Scan for the cell matching the given text and deliver its (x, y) coordinate at center. 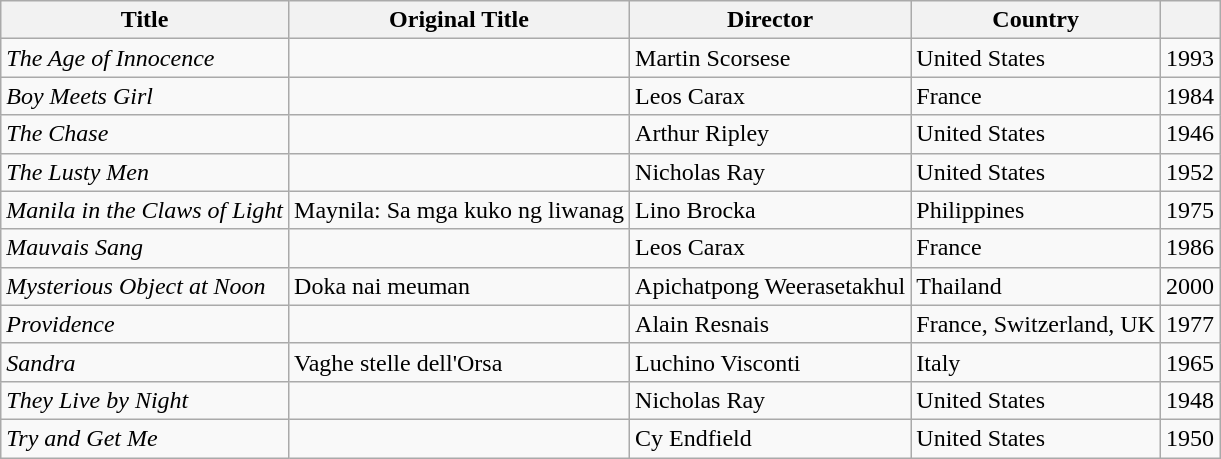
Maynila: Sa mga kuko ng liwanag (460, 210)
1950 (1190, 438)
Mauvais Sang (145, 248)
The Chase (145, 134)
They Live by Night (145, 400)
1993 (1190, 58)
Sandra (145, 362)
Original Title (460, 20)
2000 (1190, 286)
Philippines (1036, 210)
1975 (1190, 210)
1946 (1190, 134)
1986 (1190, 248)
Manila in the Claws of Light (145, 210)
1952 (1190, 172)
Boy Meets Girl (145, 96)
France, Switzerland, UK (1036, 324)
1977 (1190, 324)
1965 (1190, 362)
Vaghe stelle dell'Orsa (460, 362)
Thailand (1036, 286)
Lino Brocka (770, 210)
The Lusty Men (145, 172)
Providence (145, 324)
1984 (1190, 96)
Luchino Visconti (770, 362)
1948 (1190, 400)
Apichatpong Weerasetakhul (770, 286)
Country (1036, 20)
Doka nai meuman (460, 286)
The Age of Innocence (145, 58)
Italy (1036, 362)
Cy Endfield (770, 438)
Title (145, 20)
Director (770, 20)
Martin Scorsese (770, 58)
Arthur Ripley (770, 134)
Try and Get Me (145, 438)
Mysterious Object at Noon (145, 286)
Alain Resnais (770, 324)
